Identify which cell holds the provided text, then report its [X, Y] central coordinate. 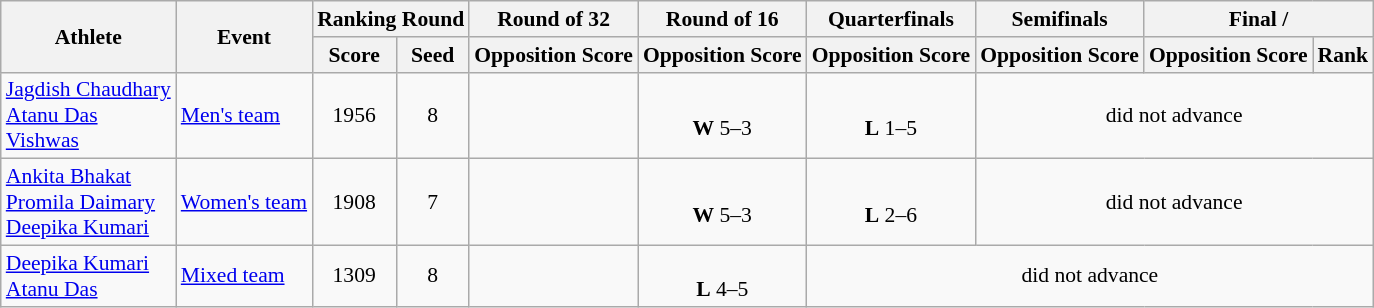
Athlete [88, 36]
Women's team [244, 202]
Seed [432, 55]
Men's team [244, 116]
1956 [354, 116]
Deepika KumariAtanu Das [88, 276]
Jagdish ChaudharyAtanu DasVishwas [88, 116]
L 2–6 [892, 202]
L 4–5 [722, 276]
Ankita BhakatPromila DaimaryDeepika Kumari [88, 202]
1309 [354, 276]
1908 [354, 202]
Ranking Round [390, 19]
Semifinals [1060, 19]
Round of 32 [554, 19]
Event [244, 36]
Score [354, 55]
Mixed team [244, 276]
Quarterfinals [892, 19]
Round of 16 [722, 19]
7 [432, 202]
Rank [1344, 55]
Final / [1258, 19]
L 1–5 [892, 116]
